Provide the (x, y) coordinate of the cell's center where the given text is located.  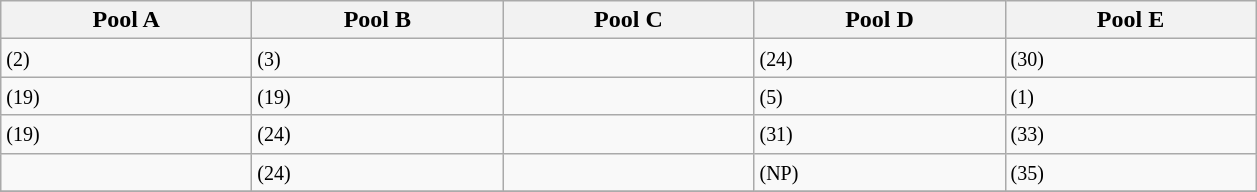
(2) (126, 58)
(35) (1130, 172)
(33) (1130, 134)
Pool D (880, 20)
(30) (1130, 58)
(3) (378, 58)
(1) (1130, 96)
(31) (880, 134)
(5) (880, 96)
Pool B (378, 20)
Pool E (1130, 20)
(NP) (880, 172)
Pool C (628, 20)
Pool A (126, 20)
